Pinpoint the cell where the given text exists, returning its (X, Y) midpoint coordinate. 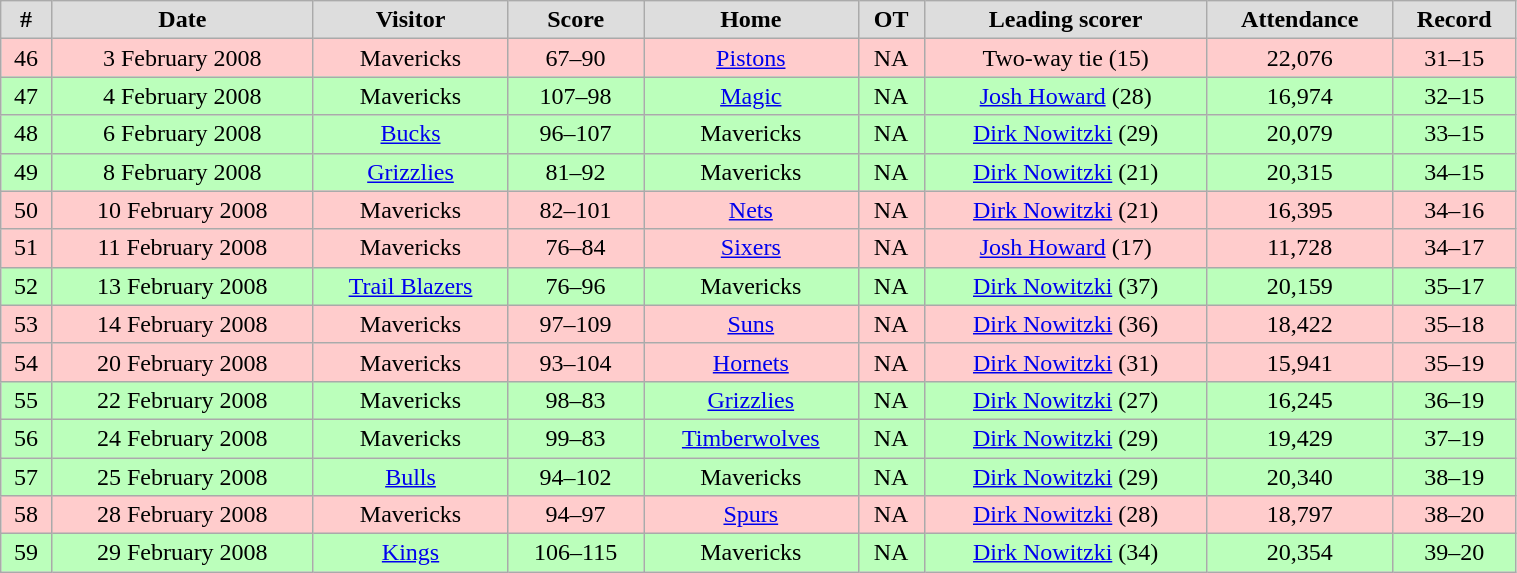
67–90 (576, 58)
8 February 2008 (182, 172)
16,245 (1300, 400)
38–20 (1454, 515)
20,315 (1300, 172)
Timberwolves (752, 438)
76–96 (576, 286)
32–15 (1454, 96)
33–15 (1454, 134)
35–19 (1454, 362)
24 February 2008 (182, 438)
20,354 (1300, 553)
15,941 (1300, 362)
31–15 (1454, 58)
96–107 (576, 134)
25 February 2008 (182, 477)
Date (182, 20)
35–18 (1454, 324)
54 (26, 362)
37–19 (1454, 438)
46 (26, 58)
Spurs (752, 515)
94–102 (576, 477)
81–92 (576, 172)
93–104 (576, 362)
Nets (752, 210)
Leading scorer (1066, 20)
82–101 (576, 210)
49 (26, 172)
Two-way tie (15) (1066, 58)
56 (26, 438)
Josh Howard (17) (1066, 248)
99–83 (576, 438)
76–84 (576, 248)
57 (26, 477)
38–19 (1454, 477)
97–109 (576, 324)
36–19 (1454, 400)
Score (576, 20)
10 February 2008 (182, 210)
Suns (752, 324)
20,340 (1300, 477)
Record (1454, 20)
29 February 2008 (182, 553)
20 February 2008 (182, 362)
Trail Blazers (410, 286)
Dirk Nowitzki (27) (1066, 400)
4 February 2008 (182, 96)
Sixers (752, 248)
18,797 (1300, 515)
16,974 (1300, 96)
52 (26, 286)
14 February 2008 (182, 324)
19,429 (1300, 438)
Hornets (752, 362)
Attendance (1300, 20)
Magic (752, 96)
35–17 (1454, 286)
51 (26, 248)
Dirk Nowitzki (34) (1066, 553)
6 February 2008 (182, 134)
106–115 (576, 553)
Kings (410, 553)
OT (891, 20)
53 (26, 324)
Pistons (752, 58)
98–83 (576, 400)
18,422 (1300, 324)
94–97 (576, 515)
Home (752, 20)
Visitor (410, 20)
Dirk Nowitzki (37) (1066, 286)
# (26, 20)
16,395 (1300, 210)
20,079 (1300, 134)
107–98 (576, 96)
22 February 2008 (182, 400)
47 (26, 96)
39–20 (1454, 553)
Bulls (410, 477)
22,076 (1300, 58)
48 (26, 134)
Dirk Nowitzki (36) (1066, 324)
13 February 2008 (182, 286)
20,159 (1300, 286)
Josh Howard (28) (1066, 96)
34–17 (1454, 248)
Bucks (410, 134)
11,728 (1300, 248)
Dirk Nowitzki (31) (1066, 362)
28 February 2008 (182, 515)
59 (26, 553)
58 (26, 515)
50 (26, 210)
Dirk Nowitzki (28) (1066, 515)
55 (26, 400)
3 February 2008 (182, 58)
34–15 (1454, 172)
34–16 (1454, 210)
11 February 2008 (182, 248)
